Return the (x, y) coordinate for the center point of the cell that contains the specified text.  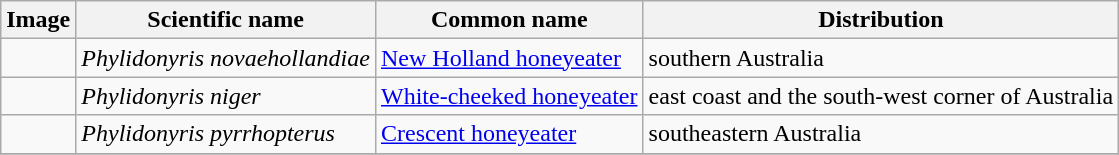
White-cheeked honeyeater (509, 96)
southern Australia (881, 58)
Phylidonyris niger (226, 96)
southeastern Australia (881, 134)
Phylidonyris novaehollandiae (226, 58)
Distribution (881, 20)
Image (38, 20)
Crescent honeyeater (509, 134)
east coast and the south-west corner of Australia (881, 96)
New Holland honeyeater (509, 58)
Scientific name (226, 20)
Common name (509, 20)
Phylidonyris pyrrhopterus (226, 134)
